Identify which cell holds the provided text, then report its (X, Y) central coordinate. 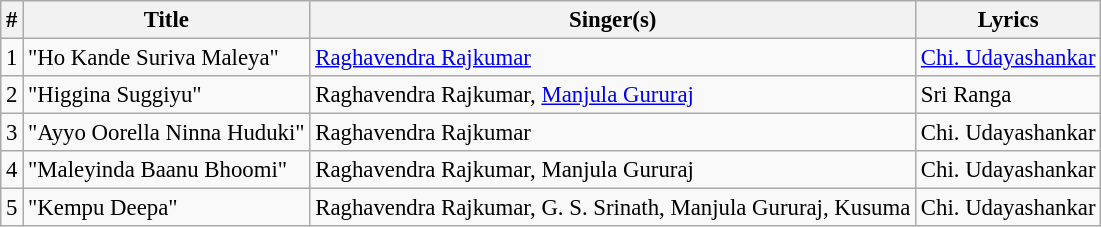
5 (12, 208)
"Ayyo Oorella Ninna Huduki" (166, 133)
Singer(s) (613, 20)
Title (166, 20)
"Maleyinda Baanu Bhoomi" (166, 170)
1 (12, 58)
Sri Ranga (1008, 95)
# (12, 20)
4 (12, 170)
Lyrics (1008, 20)
"Higgina Suggiyu" (166, 95)
3 (12, 133)
Raghavendra Rajkumar, G. S. Srinath, Manjula Gururaj, Kusuma (613, 208)
2 (12, 95)
"Ho Kande Suriva Maleya" (166, 58)
"Kempu Deepa" (166, 208)
